Output the [X, Y] coordinate of the center of the cell containing the given text.  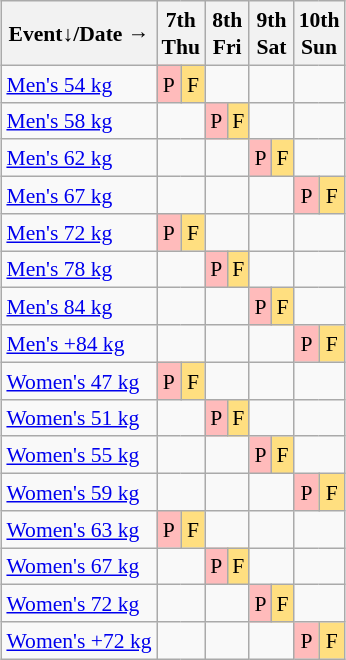
Men's 84 kg [78, 306]
Men's +84 kg [78, 344]
Women's +72 kg [78, 640]
Women's 51 kg [78, 418]
Men's 58 kg [78, 120]
10thSun [320, 33]
7thThu [182, 33]
Men's 78 kg [78, 268]
Women's 63 kg [78, 528]
Women's 47 kg [78, 380]
Women's 67 kg [78, 566]
Women's 55 kg [78, 454]
Men's 54 kg [78, 84]
Men's 62 kg [78, 158]
Women's 59 kg [78, 492]
Men's 67 kg [78, 194]
Women's 72 kg [78, 604]
Event↓/Date → [78, 33]
Men's 72 kg [78, 232]
9thSat [271, 33]
8thFri [227, 33]
